Provide the [X, Y] coordinate of the cell's center where the given text is located.  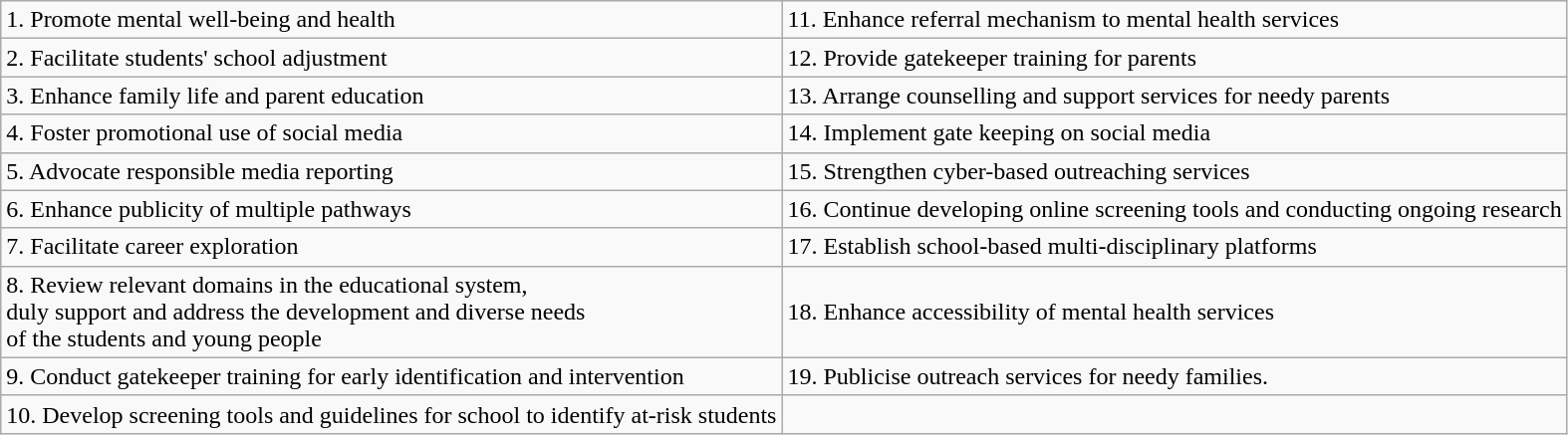
1. Promote mental well-being and health [392, 20]
10. Develop screening tools and guidelines for school to identify at-risk students [392, 414]
2. Facilitate students' school adjustment [392, 58]
13. Arrange counselling and support services for needy parents [1175, 96]
16. Continue developing online screening tools and conducting ongoing research [1175, 209]
4. Foster promotional use of social media [392, 133]
15. Strengthen cyber-based outreaching services [1175, 171]
5. Advocate responsible media reporting [392, 171]
3. Enhance family life and parent education [392, 96]
12. Provide gatekeeper training for parents [1175, 58]
7. Facilitate career exploration [392, 247]
19. Publicise outreach services for needy families. [1175, 376]
8. Review relevant domains in the educational system,duly support and address the development and diverse needsof the students and young people [392, 312]
9. Conduct gatekeeper training for early identification and intervention [392, 376]
6. Enhance publicity of multiple pathways [392, 209]
18. Enhance accessibility of mental health services [1175, 312]
14. Implement gate keeping on social media [1175, 133]
17. Establish school-based multi-disciplinary platforms [1175, 247]
11. Enhance referral mechanism to mental health services [1175, 20]
